Output the (x, y) coordinate of the center of the cell containing the given text.  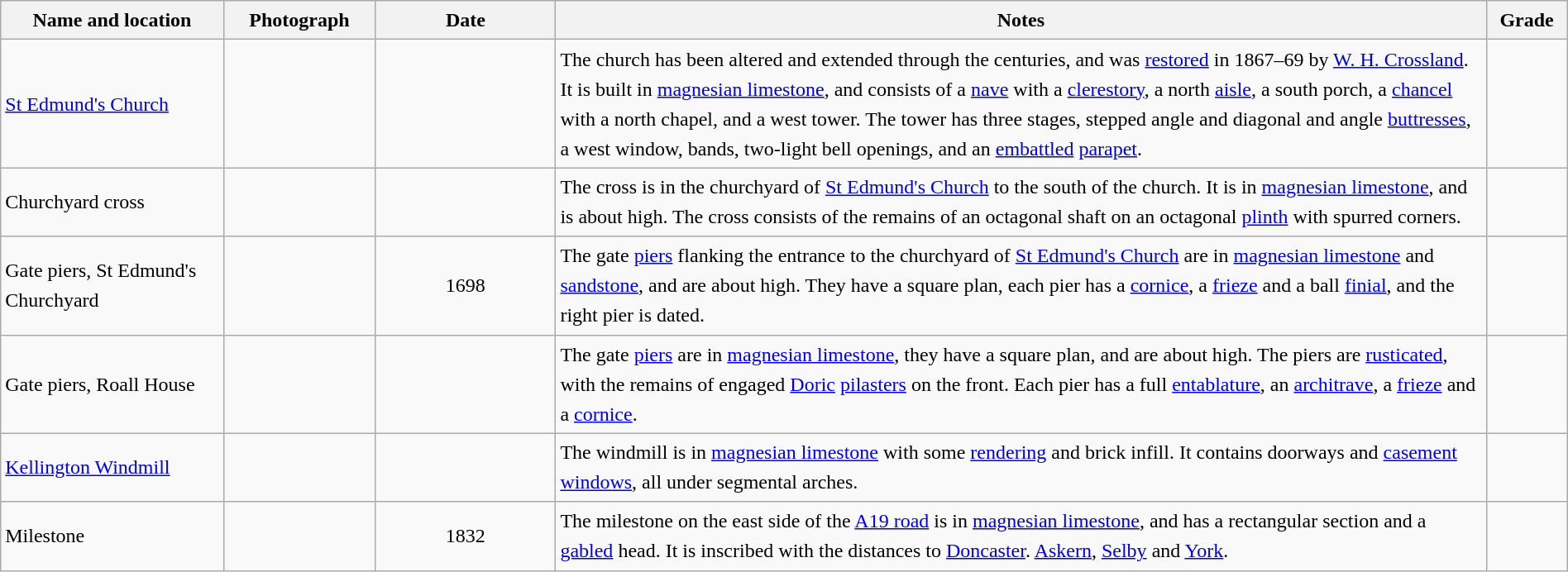
Notes (1021, 20)
Churchyard cross (112, 202)
Grade (1527, 20)
Photograph (299, 20)
The windmill is in magnesian limestone with some rendering and brick infill. It contains doorways and casement windows, all under segmental arches. (1021, 468)
Milestone (112, 536)
Name and location (112, 20)
Gate piers, St Edmund's Churchyard (112, 286)
1698 (466, 286)
St Edmund's Church (112, 104)
Gate piers, Roall House (112, 384)
1832 (466, 536)
Kellington Windmill (112, 468)
Date (466, 20)
